Identify which cell holds the provided text, then report its (x, y) central coordinate. 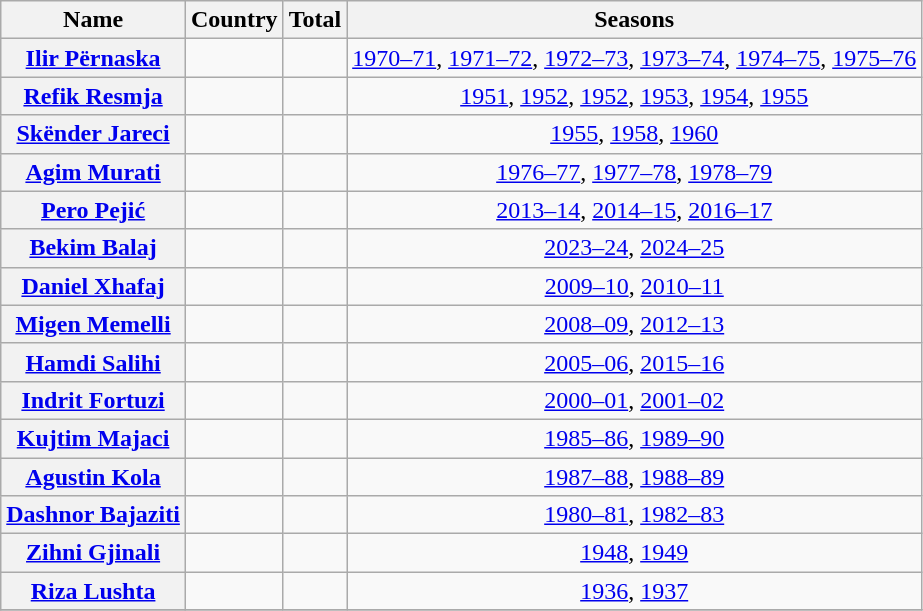
2005–06, 2015–16 (634, 362)
2000–01, 2001–02 (634, 400)
Country (234, 20)
Seasons (634, 20)
1970–71, 1971–72, 1972–73, 1973–74, 1974–75, 1975–76 (634, 58)
1985–86, 1989–90 (634, 438)
2013–14, 2014–15, 2016–17 (634, 210)
Bekim Balaj (94, 248)
Total (315, 20)
Zihni Gjinali (94, 553)
Migen Memelli (94, 324)
Agim Murati (94, 172)
Pero Pejić (94, 210)
Daniel Xhafaj (94, 286)
1951, 1952, 1952, 1953, 1954, 1955 (634, 96)
Dashnor Bajaziti (94, 515)
1980–81, 1982–83 (634, 515)
Riza Lushta (94, 591)
2023–24, 2024–25 (634, 248)
Indrit Fortuzi (94, 400)
1976–77, 1977–78, 1978–79 (634, 172)
2009–10, 2010–11 (634, 286)
Skënder Jareci (94, 134)
Ilir Përnaska (94, 58)
1987–88, 1988–89 (634, 477)
1955, 1958, 1960 (634, 134)
Name (94, 20)
1936, 1937 (634, 591)
1948, 1949 (634, 553)
Refik Resmja (94, 96)
Hamdi Salihi (94, 362)
Agustin Kola (94, 477)
Kujtim Majaci (94, 438)
2008–09, 2012–13 (634, 324)
